Detect which cell encompasses the target text, then output its (x, y) center coordinate. 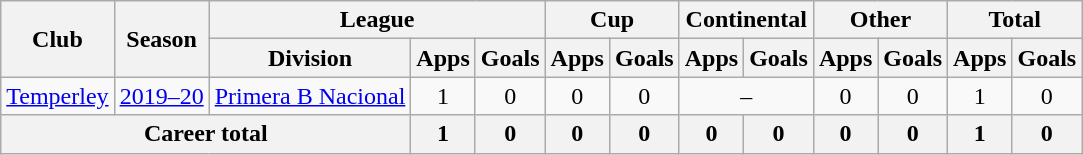
Season (162, 39)
2019–20 (162, 96)
Temperley (58, 96)
Division (310, 58)
Cup (612, 20)
– (746, 96)
Primera B Nacional (310, 96)
League (377, 20)
Continental (746, 20)
Total (1015, 20)
Career total (206, 134)
Other (880, 20)
Club (58, 39)
